Detect which cell encompasses the target text, then output its [x, y] center coordinate. 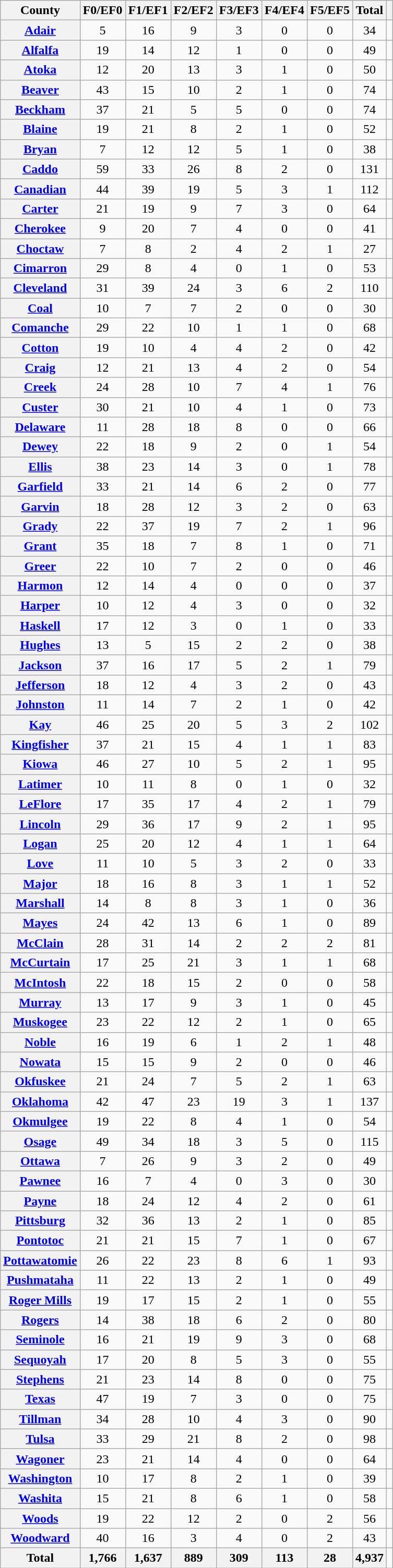
41 [370, 228]
40 [102, 1538]
F5/EF5 [330, 10]
80 [370, 1320]
Ellis [40, 467]
Rogers [40, 1320]
Latimer [40, 784]
Carter [40, 209]
Comanche [40, 328]
110 [370, 288]
83 [370, 744]
67 [370, 1241]
Grant [40, 546]
Okmulgee [40, 1121]
889 [193, 1558]
Beaver [40, 90]
Harmon [40, 586]
Greer [40, 566]
Tillman [40, 1419]
73 [370, 407]
McCurtain [40, 963]
131 [370, 169]
1,766 [102, 1558]
Tulsa [40, 1439]
Coal [40, 308]
F2/EF2 [193, 10]
Stephens [40, 1379]
1,637 [148, 1558]
Seminole [40, 1340]
Wagoner [40, 1459]
Muskogee [40, 1022]
Creek [40, 387]
F4/EF4 [284, 10]
Johnston [40, 705]
Woods [40, 1518]
96 [370, 526]
Pottawatomie [40, 1260]
Alfalfa [40, 50]
Major [40, 884]
Hughes [40, 645]
Noble [40, 1042]
77 [370, 486]
Garvin [40, 506]
Bryan [40, 149]
Pawnee [40, 1181]
Texas [40, 1399]
Atoka [40, 70]
Mayes [40, 923]
85 [370, 1221]
Lincoln [40, 824]
4,937 [370, 1558]
44 [102, 189]
Cleveland [40, 288]
Caddo [40, 169]
Garfield [40, 486]
Marshall [40, 903]
137 [370, 1101]
Cimarron [40, 268]
F1/EF1 [148, 10]
Canadian [40, 189]
71 [370, 546]
Jackson [40, 665]
Washita [40, 1498]
Okfuskee [40, 1082]
Craig [40, 367]
56 [370, 1518]
Adair [40, 30]
Pushmataha [40, 1280]
93 [370, 1260]
F0/EF0 [102, 10]
89 [370, 923]
Dewey [40, 447]
Love [40, 863]
County [40, 10]
66 [370, 427]
78 [370, 467]
90 [370, 1419]
Nowata [40, 1062]
98 [370, 1439]
Jefferson [40, 685]
Haskell [40, 626]
Pittsburg [40, 1221]
Oklahoma [40, 1101]
102 [370, 725]
53 [370, 268]
Payne [40, 1200]
50 [370, 70]
48 [370, 1042]
Grady [40, 526]
Murray [40, 1002]
Sequoyah [40, 1359]
Kiowa [40, 764]
115 [370, 1141]
Pontotoc [40, 1241]
309 [239, 1558]
McClain [40, 943]
61 [370, 1200]
Cotton [40, 348]
Roger Mills [40, 1300]
Kingfisher [40, 744]
76 [370, 387]
Blaine [40, 129]
Osage [40, 1141]
112 [370, 189]
59 [102, 169]
Custer [40, 407]
Kay [40, 725]
Harper [40, 606]
McIntosh [40, 983]
81 [370, 943]
Woodward [40, 1538]
Washington [40, 1478]
Logan [40, 843]
Beckham [40, 109]
113 [284, 1558]
Choctaw [40, 249]
Delaware [40, 427]
65 [370, 1022]
45 [370, 1002]
Ottawa [40, 1161]
F3/EF3 [239, 10]
LeFlore [40, 804]
Cherokee [40, 228]
